Provide the (x, y) coordinate of the cell's center where the given text is located.  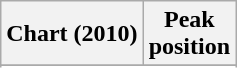
Peakposition (189, 34)
Chart (2010) (72, 34)
